Return the [x, y] coordinate for the center point of the cell that contains the specified text.  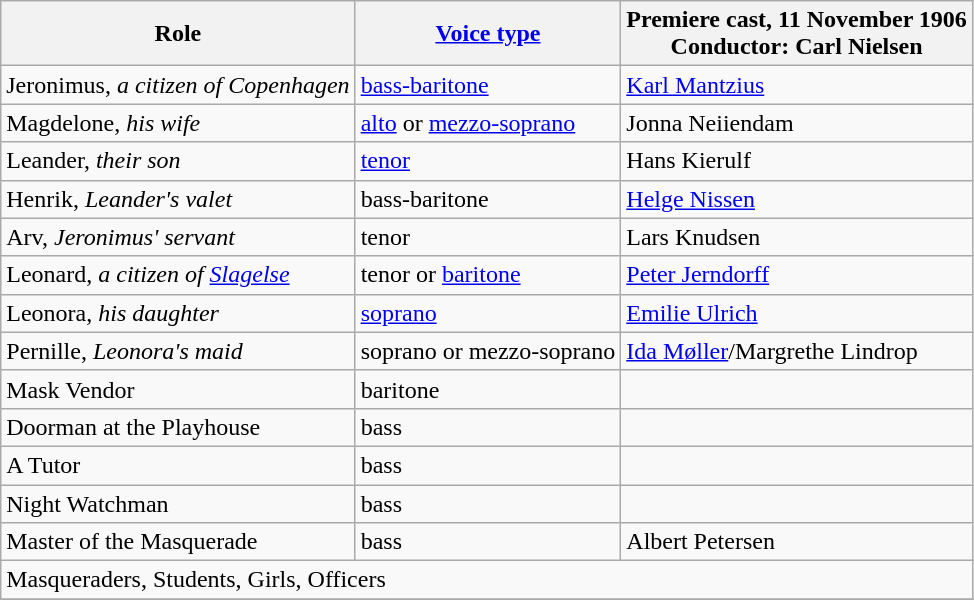
Magdelone, his wife [178, 123]
Emilie Ulrich [797, 313]
Master of the Masquerade [178, 542]
Peter Jerndorff [797, 275]
Ida Møller/Margrethe Lindrop [797, 351]
Hans Kierulf [797, 161]
soprano [488, 313]
Leander, their son [178, 161]
Albert Petersen [797, 542]
Jeronimus, a citizen of Copenhagen [178, 85]
Masqueraders, Students, Girls, Officers [487, 580]
soprano or mezzo-soprano [488, 351]
alto or mezzo-soprano [488, 123]
baritone [488, 389]
tenor or baritone [488, 275]
Night Watchman [178, 503]
Premiere cast, 11 November 1906Conductor: Carl Nielsen [797, 34]
Arv, Jeronimus' servant [178, 237]
Karl Mantzius [797, 85]
Leonard, a citizen of Slagelse [178, 275]
Mask Vendor [178, 389]
A Tutor [178, 465]
Leonora, his daughter [178, 313]
Lars Knudsen [797, 237]
Jonna Neiiendam [797, 123]
Helge Nissen [797, 199]
Role [178, 34]
Henrik, Leander's valet [178, 199]
Voice type [488, 34]
Pernille, Leonora's maid [178, 351]
Doorman at the Playhouse [178, 427]
